Scan for the cell matching the given text and deliver its [X, Y] coordinate at center. 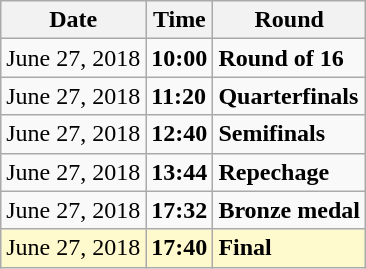
17:32 [180, 210]
Bronze medal [290, 210]
Final [290, 248]
13:44 [180, 172]
11:20 [180, 96]
10:00 [180, 58]
12:40 [180, 134]
Date [74, 20]
Time [180, 20]
Semifinals [290, 134]
Quarterfinals [290, 96]
17:40 [180, 248]
Round [290, 20]
Round of 16 [290, 58]
Repechage [290, 172]
